Return (X, Y) of the center of cell containing provided text 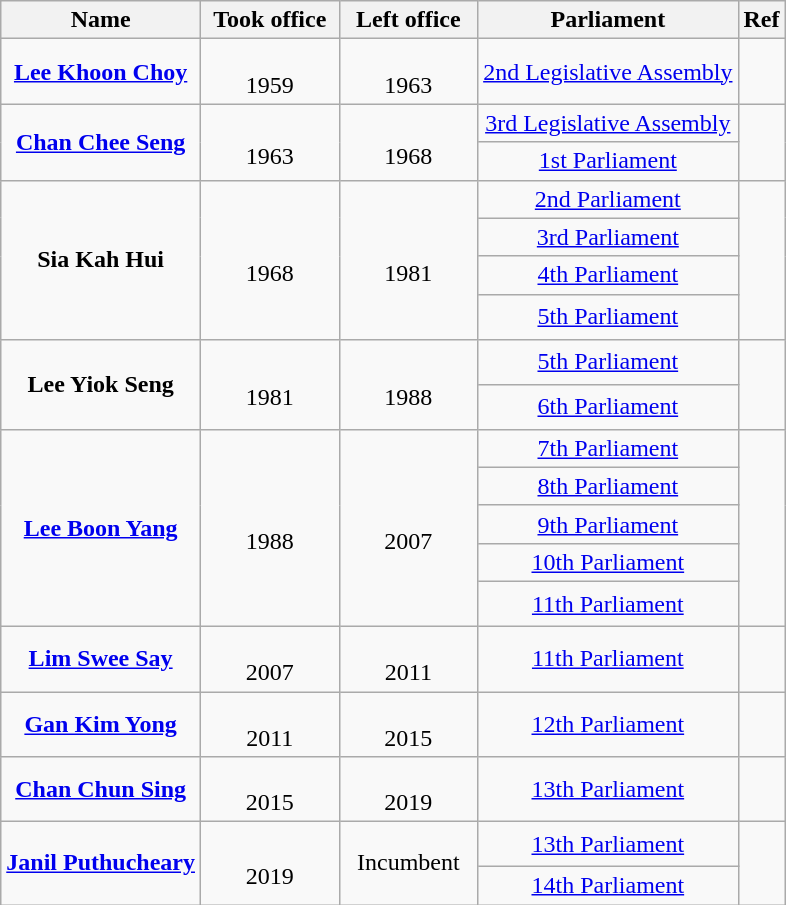
Lee Boon Yang (101, 528)
1st Parliament (608, 161)
2nd Parliament (608, 199)
Incumbent (408, 864)
Lee Yiok Seng (101, 384)
3rd Legislative Assembly (608, 123)
6th Parliament (608, 406)
Took office (270, 20)
Sia Kah Hui (101, 260)
10th Parliament (608, 562)
Ref (762, 20)
14th Parliament (608, 886)
Name (101, 20)
Lim Swee Say (101, 658)
Left office (408, 20)
8th Parliament (608, 486)
Gan Kim Yong (101, 724)
2nd Legislative Assembly (608, 72)
Parliament (608, 20)
Janil Puthucheary (101, 864)
Chan Chun Sing (101, 790)
1959 (270, 72)
Chan Chee Seng (101, 142)
7th Parliament (608, 448)
12th Parliament (608, 724)
Lee Khoon Choy (101, 72)
9th Parliament (608, 524)
4th Parliament (608, 275)
3rd Parliament (608, 237)
